Return (x, y) of the center of cell containing provided text 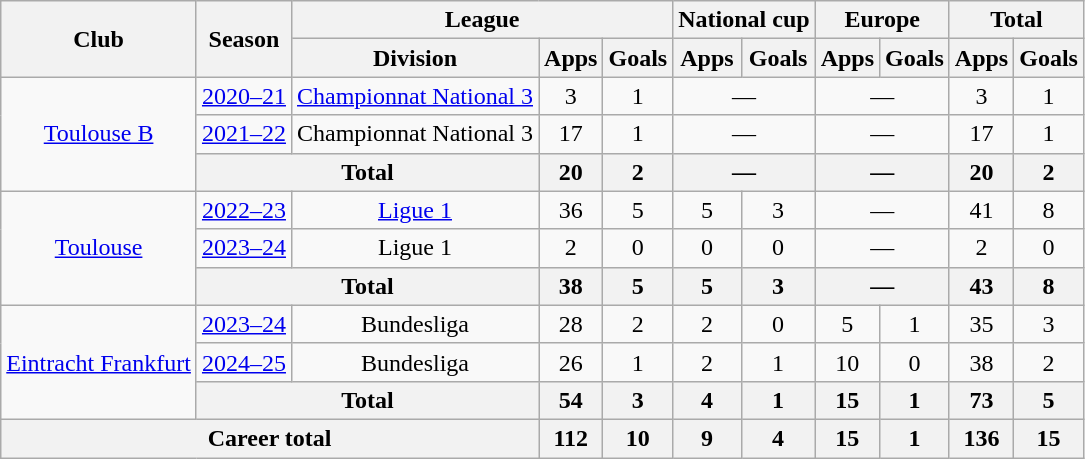
2022–23 (244, 210)
Club (99, 39)
Eintracht Frankfurt (99, 362)
Toulouse (99, 248)
73 (981, 400)
Toulouse B (99, 134)
26 (571, 362)
Division (414, 58)
36 (571, 210)
2021–22 (244, 134)
Career total (270, 438)
41 (981, 210)
2024–25 (244, 362)
League (482, 20)
136 (981, 438)
National cup (744, 20)
35 (981, 324)
54 (571, 400)
2020–21 (244, 96)
112 (571, 438)
43 (981, 286)
Europe (882, 20)
28 (571, 324)
9 (707, 438)
Season (244, 39)
